Capture the cell that displays the provided text and extract its [X, Y] central coordinate. 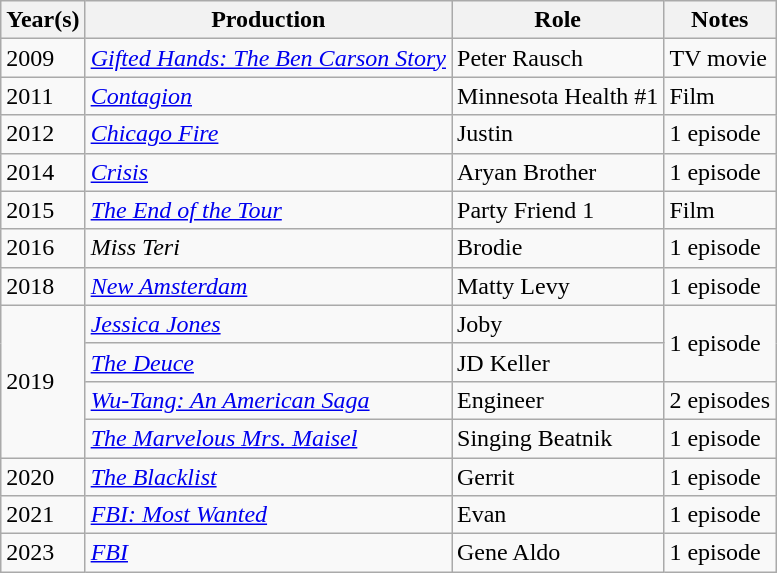
Jessica Jones [268, 324]
Matty Levy [558, 286]
2016 [43, 248]
Peter Rausch [558, 58]
2023 [43, 553]
FBI [268, 553]
Joby [558, 324]
Notes [720, 20]
2018 [43, 286]
Year(s) [43, 20]
2019 [43, 381]
FBI: Most Wanted [268, 515]
The End of the Tour [268, 210]
Production [268, 20]
Minnesota Health #1 [558, 96]
Crisis [268, 172]
2021 [43, 515]
2015 [43, 210]
Gene Aldo [558, 553]
The Marvelous Mrs. Maisel [268, 438]
The Deuce [268, 362]
Singing Beatnik [558, 438]
Party Friend 1 [558, 210]
Role [558, 20]
Chicago Fire [268, 134]
2011 [43, 96]
JD Keller [558, 362]
Gerrit [558, 477]
Contagion [268, 96]
2012 [43, 134]
2014 [43, 172]
The Blacklist [268, 477]
Engineer [558, 400]
Wu-Tang: An American Saga [268, 400]
TV movie [720, 58]
New Amsterdam [268, 286]
Evan [558, 515]
Justin [558, 134]
Aryan Brother [558, 172]
Brodie [558, 248]
Miss Teri [268, 248]
Gifted Hands: The Ben Carson Story [268, 58]
2009 [43, 58]
2020 [43, 477]
2 episodes [720, 400]
